Output the [x, y] coordinate of the center of the cell containing the given text.  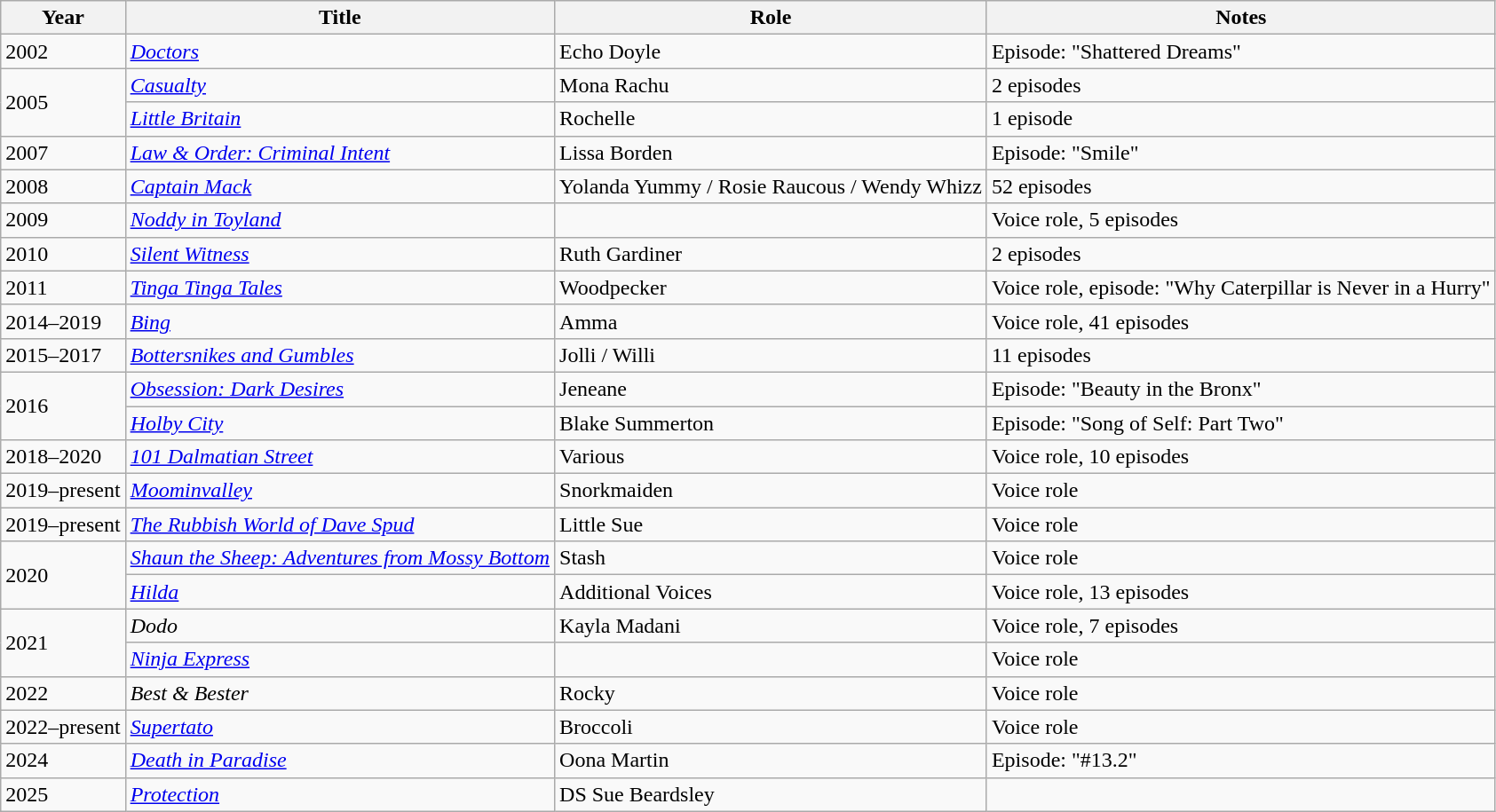
2014–2019 [63, 321]
Voice role, 7 episodes [1241, 626]
52 episodes [1241, 186]
Oona Martin [771, 761]
Hilda [339, 592]
2002 [63, 51]
Various [771, 457]
Voice role, 10 episodes [1241, 457]
Voice role, 41 episodes [1241, 321]
Episode: "Smile" [1241, 153]
Voice role, 5 episodes [1241, 220]
Stash [771, 558]
DS Sue Beardsley [771, 794]
Law & Order: Criminal Intent [339, 153]
Role [771, 18]
Kayla Madani [771, 626]
11 episodes [1241, 355]
Bottersnikes and Gumbles [339, 355]
2022–present [63, 727]
Jeneane [771, 389]
Captain Mack [339, 186]
Best & Bester [339, 693]
Holby City [339, 423]
Episode: "#13.2" [1241, 761]
Title [339, 18]
Dodo [339, 626]
Year [63, 18]
2010 [63, 254]
Amma [771, 321]
Episode: "Shattered Dreams" [1241, 51]
Blake Summerton [771, 423]
Bing [339, 321]
Yolanda Yummy / Rosie Raucous / Wendy Whizz [771, 186]
Noddy in Toyland [339, 220]
101 Dalmatian Street [339, 457]
Broccoli [771, 727]
Doctors [339, 51]
Voice role, 13 episodes [1241, 592]
2016 [63, 406]
Episode: "Song of Self: Part Two" [1241, 423]
2015–2017 [63, 355]
Lissa Borden [771, 153]
2008 [63, 186]
Protection [339, 794]
Episode: "Beauty in the Bronx" [1241, 389]
Snorkmaiden [771, 491]
2025 [63, 794]
2020 [63, 575]
Shaun the Sheep: Adventures from Mossy Bottom [339, 558]
Little Sue [771, 524]
Moominvalley [339, 491]
The Rubbish World of Dave Spud [339, 524]
Tinga Tinga Tales [339, 288]
Death in Paradise [339, 761]
Supertato [339, 727]
Jolli / Willi [771, 355]
Ruth Gardiner [771, 254]
Ninja Express [339, 659]
Notes [1241, 18]
2009 [63, 220]
Woodpecker [771, 288]
Silent Witness [339, 254]
Rochelle [771, 119]
2024 [63, 761]
2018–2020 [63, 457]
Echo Doyle [771, 51]
Rocky [771, 693]
2021 [63, 643]
2011 [63, 288]
Casualty [339, 85]
Voice role, episode: "Why Caterpillar is Never in a Hurry" [1241, 288]
Additional Voices [771, 592]
2005 [63, 102]
Little Britain [339, 119]
2022 [63, 693]
2007 [63, 153]
Mona Rachu [771, 85]
Obsession: Dark Desires [339, 389]
1 episode [1241, 119]
